Pinpoint the cell where the given text exists, returning its [x, y] midpoint coordinate. 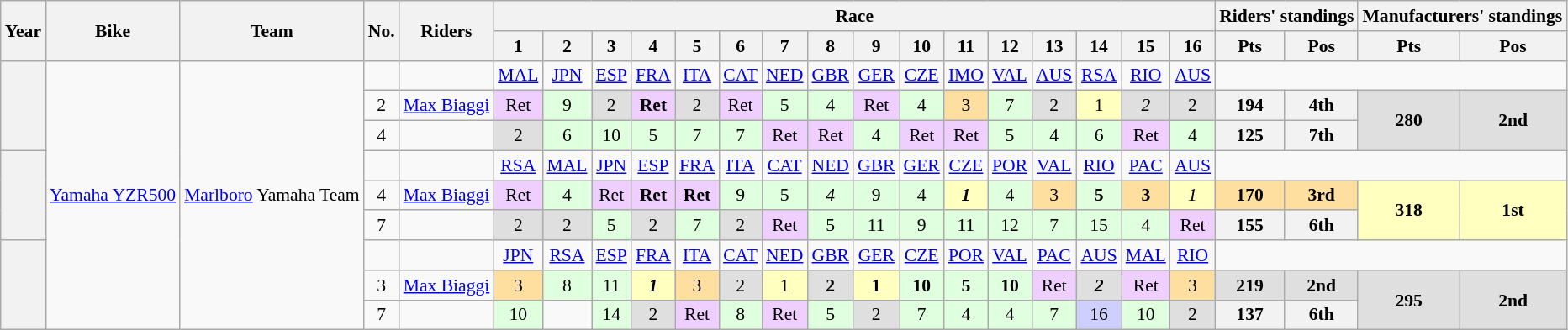
194 [1249, 106]
3rd [1322, 196]
Yamaha YZR500 [113, 195]
155 [1249, 226]
170 [1249, 196]
280 [1408, 121]
No. [382, 30]
295 [1408, 301]
4th [1322, 106]
Manufacturers' standings [1462, 16]
137 [1249, 315]
125 [1249, 136]
Bike [113, 30]
Riders' standings [1286, 16]
1st [1513, 210]
Marlboro Yamaha Team [272, 195]
IMO [966, 76]
Riders [447, 30]
7th [1322, 136]
219 [1249, 285]
13 [1054, 46]
Race [854, 16]
Year [24, 30]
Team [272, 30]
318 [1408, 210]
